Output the (X, Y) coordinate of the center of the cell containing the given text.  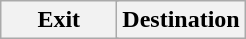
Exit (59, 20)
Destination (181, 20)
